Return (x, y) of the center of cell containing provided text 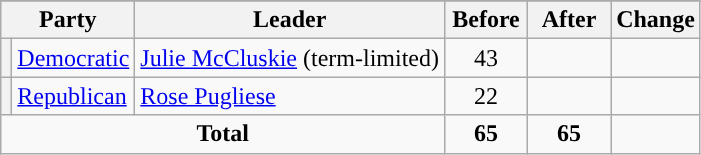
Leader (290, 20)
Total (223, 134)
Party (68, 20)
After (570, 20)
43 (486, 58)
Change (656, 20)
22 (486, 96)
Julie McCluskie (term-limited) (290, 58)
Before (486, 20)
Democratic (74, 58)
Republican (74, 96)
Rose Pugliese (290, 96)
